Extract the (x, y) coordinate from the center of the cell holding the provided text.  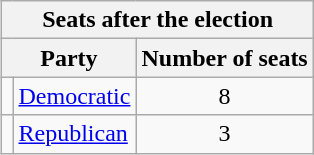
3 (224, 134)
Number of seats (224, 58)
Democratic (74, 96)
8 (224, 96)
Seats after the election (158, 20)
Party (69, 58)
Republican (74, 134)
